Capture the cell that displays the provided text and extract its [X, Y] central coordinate. 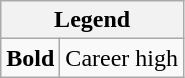
Career high [122, 58]
Bold [30, 58]
Legend [92, 20]
